For the text-containing cell, return its midpoint in [X, Y] coordinate format. 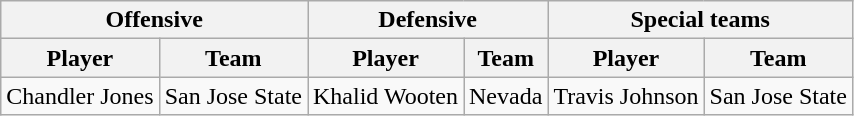
Chandler Jones [80, 96]
Khalid Wooten [386, 96]
Nevada [506, 96]
Offensive [154, 20]
Travis Johnson [626, 96]
Special teams [700, 20]
Defensive [428, 20]
